From the cell containing the given text, extract its center point as [X, Y] coordinate. 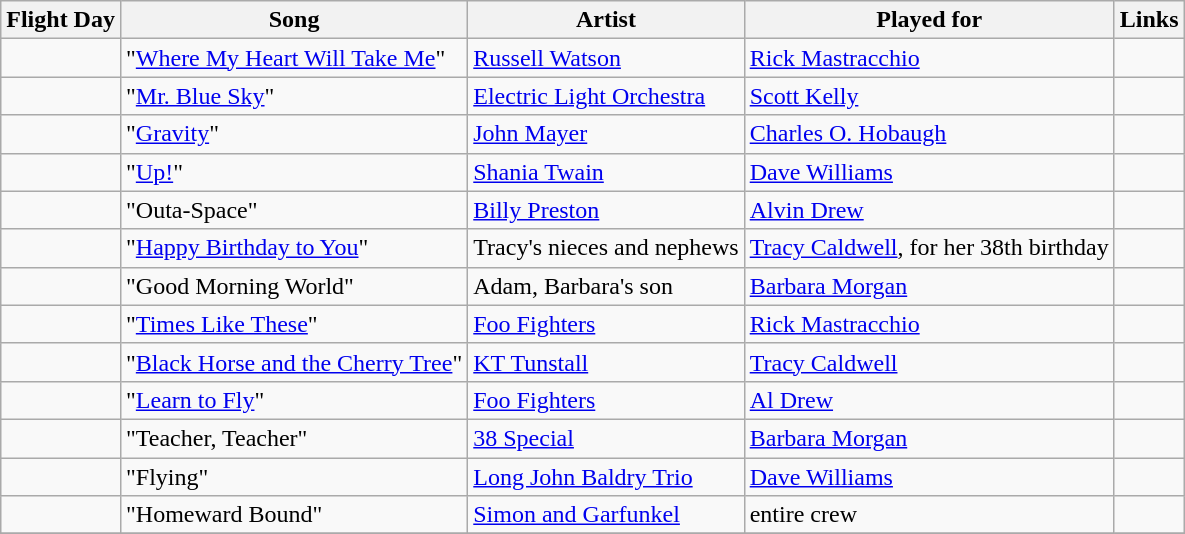
Artist [606, 20]
Song [294, 20]
"Gravity" [294, 134]
"Outa-Space" [294, 210]
Flight Day [61, 20]
"Happy Birthday to You" [294, 248]
Simon and Garfunkel [606, 515]
Al Drew [929, 400]
"Flying" [294, 477]
Billy Preston [606, 210]
"Teacher, Teacher" [294, 438]
Russell Watson [606, 58]
KT Tunstall [606, 362]
Long John Baldry Trio [606, 477]
Shania Twain [606, 172]
John Mayer [606, 134]
"Black Horse and the Cherry Tree" [294, 362]
Tracy Caldwell, for her 38th birthday [929, 248]
Links [1149, 20]
"Learn to Fly" [294, 400]
Scott Kelly [929, 96]
Charles O. Hobaugh [929, 134]
"Where My Heart Will Take Me" [294, 58]
Adam, Barbara's son [606, 286]
38 Special [606, 438]
"Good Morning World" [294, 286]
Tracy Caldwell [929, 362]
"Up!" [294, 172]
"Mr. Blue Sky" [294, 96]
Electric Light Orchestra [606, 96]
entire crew [929, 515]
Alvin Drew [929, 210]
Tracy's nieces and nephews [606, 248]
"Times Like These" [294, 324]
Played for [929, 20]
"Homeward Bound" [294, 515]
